Identify which cell holds the provided text, then report its [x, y] central coordinate. 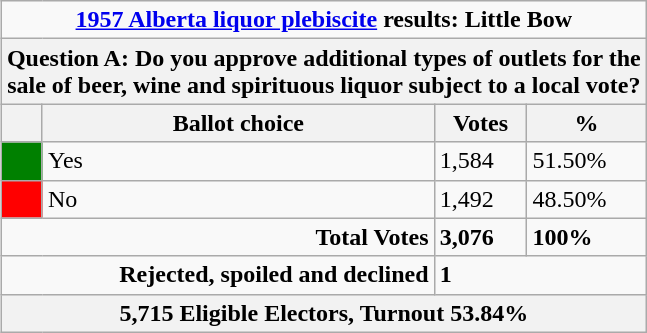
1957 Alberta liquor plebiscite results: Little Bow [324, 20]
Ballot choice [238, 123]
Total Votes [218, 237]
Votes [480, 123]
% [586, 123]
3,076 [480, 237]
51.50% [586, 161]
Rejected, spoiled and declined [218, 275]
Question A: Do you approve additional types of outlets for the sale of beer, wine and spirituous liquor subject to a local vote? [324, 72]
1,584 [480, 161]
100% [586, 237]
No [238, 199]
48.50% [586, 199]
1 [540, 275]
Yes [238, 161]
1,492 [480, 199]
5,715 Eligible Electors, Turnout 53.84% [324, 313]
